Extract the (X, Y) coordinate from the center of the cell holding the provided text.  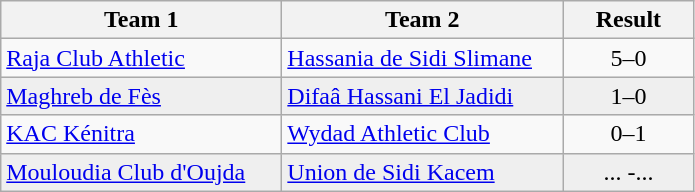
Difaâ Hassani El Jadidi (422, 96)
Result (628, 20)
Maghreb de Fès (142, 96)
Union de Sidi Kacem (422, 172)
5–0 (628, 58)
KAC Kénitra (142, 134)
Team 1 (142, 20)
Hassania de Sidi Slimane (422, 58)
1–0 (628, 96)
Wydad Athletic Club (422, 134)
Raja Club Athletic (142, 58)
Mouloudia Club d'Oujda (142, 172)
Team 2 (422, 20)
0–1 (628, 134)
... -... (628, 172)
